Extract the (X, Y) coordinate from the center of the cell holding the provided text.  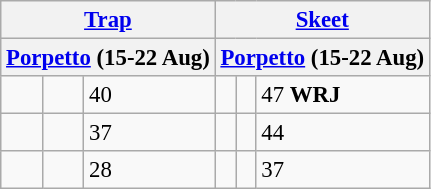
Trap (108, 20)
28 (150, 170)
40 (150, 95)
Skeet (322, 20)
47 WRJ (342, 95)
44 (342, 133)
